Output the [X, Y] coordinate of the center of the cell containing the given text.  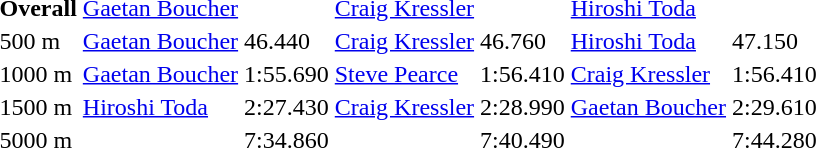
2:28.990 [523, 107]
1:56.410 [523, 74]
2:27.430 [287, 107]
1:55.690 [287, 74]
Steve Pearce [404, 74]
46.440 [287, 41]
46.760 [523, 41]
